Return the (X, Y) coordinate for the center point of the cell that contains the specified text.  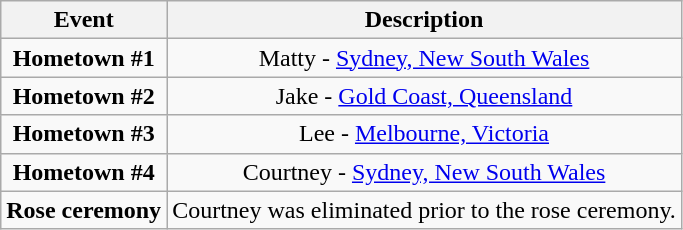
Hometown #1 (84, 58)
Description (424, 20)
Courtney - Sydney, New South Wales (424, 172)
Hometown #3 (84, 134)
Jake - Gold Coast, Queensland (424, 96)
Hometown #4 (84, 172)
Hometown #2 (84, 96)
Matty - Sydney, New South Wales (424, 58)
Rose ceremony (84, 210)
Courtney was eliminated prior to the rose ceremony. (424, 210)
Event (84, 20)
Lee - Melbourne, Victoria (424, 134)
